Detect which cell encompasses the target text, then output its (X, Y) center coordinate. 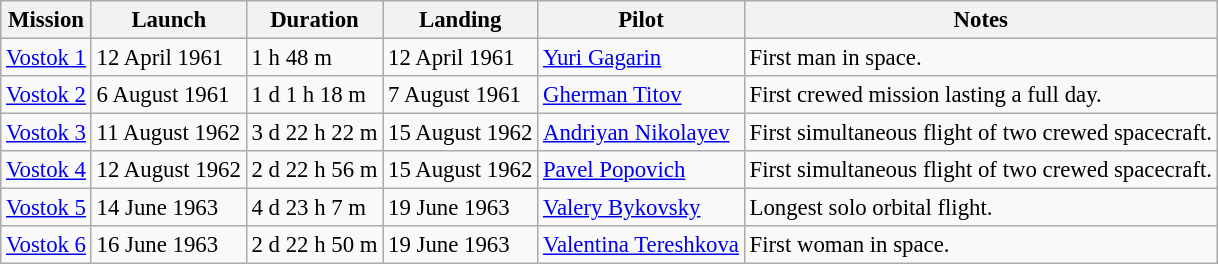
11 August 1962 (168, 133)
2 d 22 h 56 m (314, 170)
14 June 1963 (168, 208)
3 d 22 h 22 m (314, 133)
Longest solo orbital flight. (980, 208)
Mission (46, 20)
Vostok 2 (46, 95)
Pavel Popovich (642, 170)
1 d 1 h 18 m (314, 95)
Valery Bykovsky (642, 208)
First man in space. (980, 58)
Landing (460, 20)
Vostok 5 (46, 208)
Duration (314, 20)
First crewed mission lasting a full day. (980, 95)
7 August 1961 (460, 95)
2 d 22 h 50 m (314, 245)
Gherman Titov (642, 95)
12 August 1962 (168, 170)
Launch (168, 20)
Yuri Gagarin (642, 58)
4 d 23 h 7 m (314, 208)
6 August 1961 (168, 95)
Valentina Tereshkova (642, 245)
Andriyan Nikolayev (642, 133)
Notes (980, 20)
Pilot (642, 20)
Vostok 6 (46, 245)
16 June 1963 (168, 245)
Vostok 3 (46, 133)
Vostok 1 (46, 58)
1 h 48 m (314, 58)
Vostok 4 (46, 170)
First woman in space. (980, 245)
